Output the [x, y] coordinate of the center of the cell containing the given text.  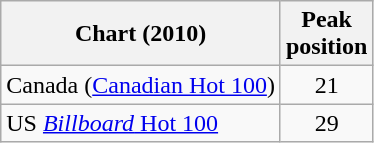
US Billboard Hot 100 [141, 123]
29 [326, 123]
Peakposition [326, 34]
Chart (2010) [141, 34]
21 [326, 85]
Canada (Canadian Hot 100) [141, 85]
